Provide the (X, Y) coordinate of the cell's center where the given text is located.  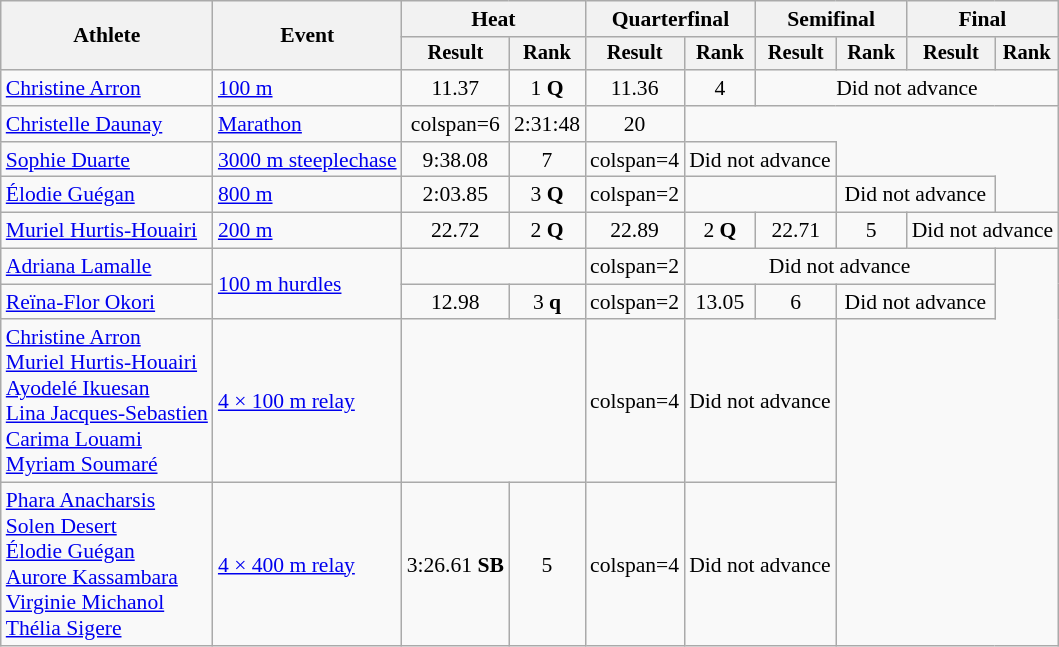
3:26.61 SB (456, 564)
9:38.08 (456, 160)
3 Q (547, 195)
Marathon (308, 124)
3 q (547, 302)
Muriel Hurtis-Houairi (107, 231)
13.05 (720, 302)
11.37 (456, 88)
Adriana Lamalle (107, 267)
2:03.85 (456, 195)
Semifinal (832, 19)
200 m (308, 231)
12.98 (456, 302)
2:31:48 (547, 124)
Final (983, 19)
22.72 (456, 231)
800 m (308, 195)
Reïna-Flor Okori (107, 302)
22.71 (796, 231)
11.36 (634, 88)
colspan=6 (456, 124)
4 (720, 88)
1 Q (547, 88)
6 (796, 302)
Heat (494, 19)
Event (308, 36)
22.89 (634, 231)
4 × 400 m relay (308, 564)
Athlete (107, 36)
20 (634, 124)
Élodie Guégan (107, 195)
4 × 100 m relay (308, 402)
Christelle Daunay (107, 124)
100 m (308, 88)
Christine Arron (107, 88)
Phara AnacharsisSolen DesertÉlodie GuéganAurore KassambaraVirginie MichanolThélia Sigere (107, 564)
Quarterfinal (670, 19)
Sophie Duarte (107, 160)
Christine ArronMuriel Hurtis-HouairiAyodelé IkuesanLina Jacques-SebastienCarima LouamiMyriam Soumaré (107, 402)
100 m hurdles (308, 284)
7 (547, 160)
3000 m steeplechase (308, 160)
